Capture the cell that displays the provided text and extract its (x, y) central coordinate. 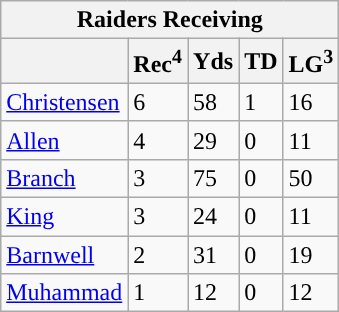
50 (311, 178)
75 (214, 178)
29 (214, 140)
Rec4 (158, 62)
58 (214, 102)
Barnwell (64, 255)
Christensen (64, 102)
Raiders Receiving (170, 20)
2 (158, 255)
6 (158, 102)
LG3 (311, 62)
19 (311, 255)
24 (214, 217)
16 (311, 102)
Allen (64, 140)
King (64, 217)
Muhammad (64, 293)
Branch (64, 178)
4 (158, 140)
TD (261, 62)
31 (214, 255)
Yds (214, 62)
